Determine the (x, y) coordinate at the center of the cell enclosing the given text.  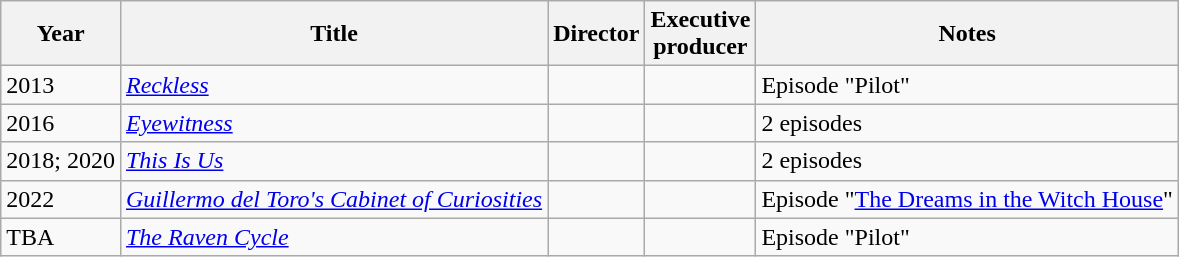
2022 (61, 199)
The Raven Cycle (334, 237)
Reckless (334, 85)
Year (61, 34)
2016 (61, 123)
Director (596, 34)
2013 (61, 85)
2018; 2020 (61, 161)
This Is Us (334, 161)
Notes (967, 34)
Title (334, 34)
Executiveproducer (700, 34)
Episode "The Dreams in the Witch House" (967, 199)
TBA (61, 237)
Guillermo del Toro's Cabinet of Curiosities (334, 199)
Eyewitness (334, 123)
